Return the (X, Y) coordinate for the center point of the cell that contains the specified text.  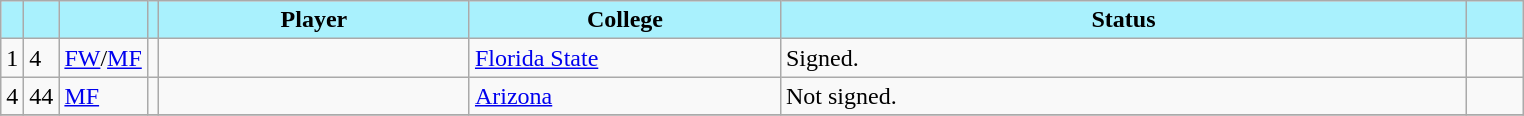
1 (12, 58)
44 (42, 96)
Florida State (624, 58)
Player (314, 20)
Status (1123, 20)
MF (103, 96)
Not signed. (1123, 96)
College (624, 20)
Arizona (624, 96)
FW/MF (103, 58)
Signed. (1123, 58)
